For the text-containing cell, return its midpoint in [X, Y] coordinate format. 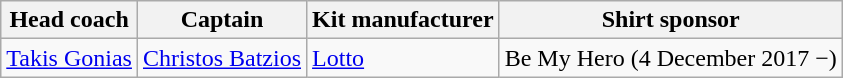
Takis Gonias [70, 58]
Christos Batzios [222, 58]
Be My Hero (4 December 2017 −) [670, 58]
Shirt sponsor [670, 20]
Kit manufacturer [404, 20]
Head coach [70, 20]
Captain [222, 20]
Lotto [404, 58]
